Output the [x, y] coordinate of the center of the cell containing the given text.  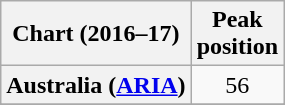
56 [237, 85]
Chart (2016–17) [96, 34]
Australia (ARIA) [96, 85]
Peakposition [237, 34]
